Find where the given text appears and provide that cell's center as (X, Y) coordinate. 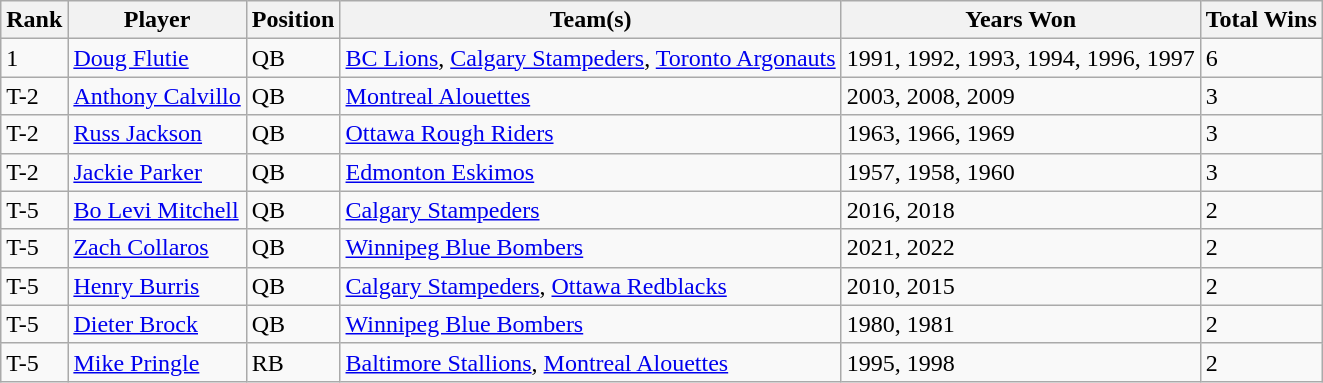
1 (34, 58)
1957, 1958, 1960 (1020, 172)
Baltimore Stallions, Montreal Alouettes (590, 362)
1991, 1992, 1993, 1994, 1996, 1997 (1020, 58)
1995, 1998 (1020, 362)
Team(s) (590, 20)
1980, 1981 (1020, 324)
Position (293, 20)
Rank (34, 20)
Calgary Stampeders, Ottawa Redblacks (590, 286)
Montreal Alouettes (590, 96)
1963, 1966, 1969 (1020, 134)
Henry Burris (157, 286)
Ottawa Rough Riders (590, 134)
Bo Levi Mitchell (157, 210)
Edmonton Eskimos (590, 172)
Player (157, 20)
2016, 2018 (1020, 210)
6 (1261, 58)
2021, 2022 (1020, 248)
Jackie Parker (157, 172)
Doug Flutie (157, 58)
Calgary Stampeders (590, 210)
2003, 2008, 2009 (1020, 96)
Russ Jackson (157, 134)
Years Won (1020, 20)
BC Lions, Calgary Stampeders, Toronto Argonauts (590, 58)
RB (293, 362)
2010, 2015 (1020, 286)
Anthony Calvillo (157, 96)
Mike Pringle (157, 362)
Total Wins (1261, 20)
Zach Collaros (157, 248)
Dieter Brock (157, 324)
